Return [X, Y] of the center of cell containing provided text 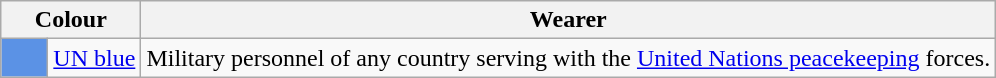
Military personnel of any country serving with the United Nations peacekeeping forces. [568, 58]
Colour [71, 20]
Wearer [568, 20]
UN blue [94, 58]
